Pinpoint the cell where the given text exists, returning its (X, Y) midpoint coordinate. 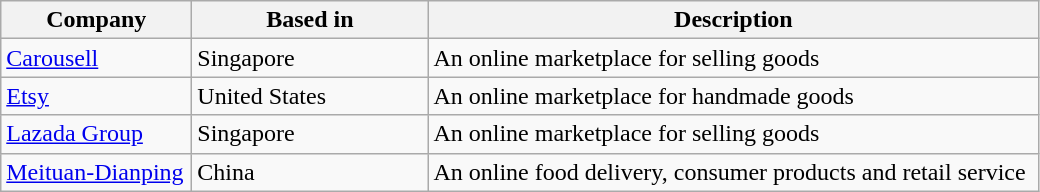
Lazada Group (96, 134)
Based in (310, 20)
An online marketplace for handmade goods (734, 96)
China (310, 172)
An online food delivery, consumer products and retail service (734, 172)
Etsy (96, 96)
Description (734, 20)
Company (96, 20)
United States (310, 96)
Carousell (96, 58)
Meituan-Dianping (96, 172)
